Output the [X, Y] coordinate of the center of the cell containing the given text.  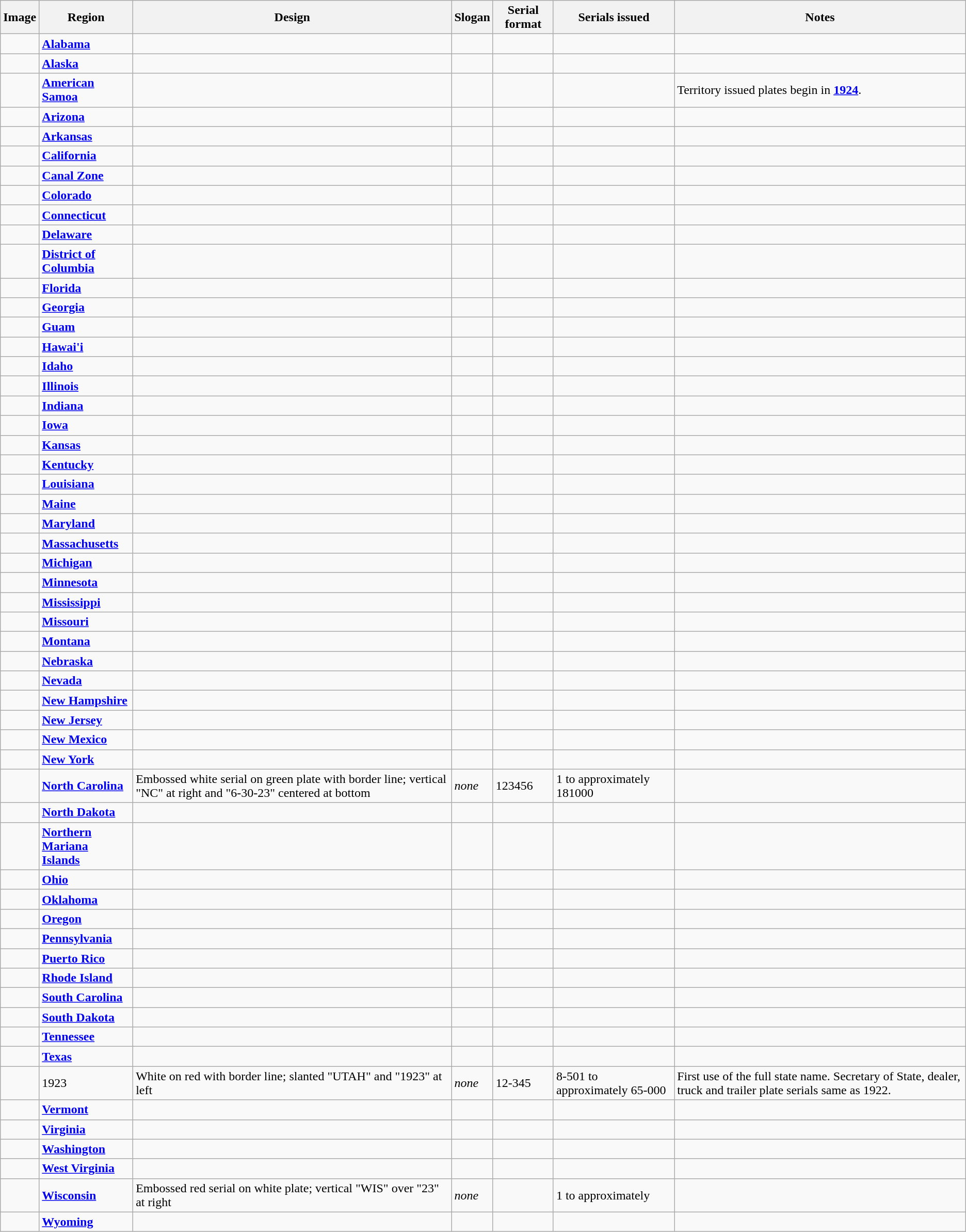
California [86, 156]
Massachusetts [86, 543]
New Jersey [86, 720]
Kansas [86, 445]
Nevada [86, 681]
Louisiana [86, 484]
Wisconsin [86, 1195]
Canal Zone [86, 175]
Guam [86, 327]
First use of the full state name. Secretary of State, dealer, truck and trailer plate serials same as 1922. [820, 1083]
Region [86, 18]
Iowa [86, 425]
Minnesota [86, 582]
Serial format [523, 18]
123456 [523, 786]
Delaware [86, 234]
Illinois [86, 386]
Embossed red serial on white plate; vertical "WIS" over "23" at right [292, 1195]
New Mexico [86, 740]
Tennessee [86, 1037]
Arizona [86, 117]
Oregon [86, 919]
Georgia [86, 308]
Kentucky [86, 465]
Puerto Rico [86, 958]
District ofColumbia [86, 261]
Design [292, 18]
Northern Mariana Islands [86, 846]
Missouri [86, 622]
Maine [86, 504]
Territory issued plates begin in 1924. [820, 90]
12-345 [523, 1083]
Mississippi [86, 602]
Arkansas [86, 136]
South Dakota [86, 1017]
Pennsylvania [86, 938]
Hawai'i [86, 347]
West Virginia [86, 1169]
Oklahoma [86, 899]
Image [20, 18]
Maryland [86, 523]
8-501 to approximately 65-000 [614, 1083]
Colorado [86, 195]
Wyoming [86, 1222]
Florida [86, 287]
Alabama [86, 44]
North Carolina [86, 786]
New York [86, 759]
Notes [820, 18]
North Dakota [86, 812]
Ohio [86, 879]
Michigan [86, 563]
Vermont [86, 1110]
Idaho [86, 366]
1 to approximately 181000 [614, 786]
Indiana [86, 406]
Washington [86, 1149]
White on red with border line; slanted "UTAH" and "1923" at left [292, 1083]
Montana [86, 642]
Alaska [86, 63]
New Hampshire [86, 700]
Serials issued [614, 18]
Connecticut [86, 215]
South Carolina [86, 998]
Virginia [86, 1129]
Embossed white serial on green plate with border line; vertical "NC" at right and "6-30-23" centered at bottom [292, 786]
1 to approximately [614, 1195]
1923 [86, 1083]
Rhode Island [86, 978]
American Samoa [86, 90]
Slogan [472, 18]
Texas [86, 1057]
Nebraska [86, 661]
